Detect which cell encompasses the target text, then output its (X, Y) center coordinate. 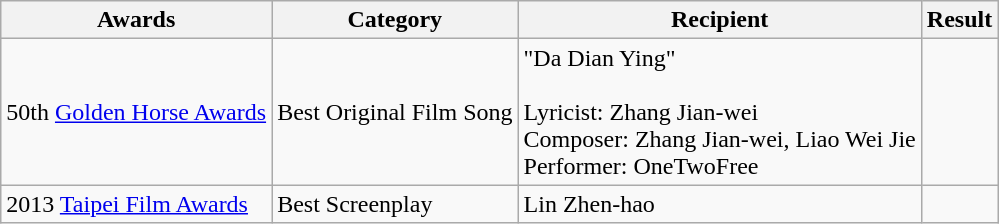
Best Original Film Song (395, 112)
"Da Dian Ying"Lyricist: Zhang Jian-wei Composer: Zhang Jian-wei, Liao Wei Jie Performer: OneTwoFree (720, 112)
Recipient (720, 20)
Category (395, 20)
Awards (136, 20)
Best Screenplay (395, 204)
50th Golden Horse Awards (136, 112)
Lin Zhen-hao (720, 204)
Result (959, 20)
2013 Taipei Film Awards (136, 204)
